Return the (x, y) coordinate for the center point of the cell that contains the specified text.  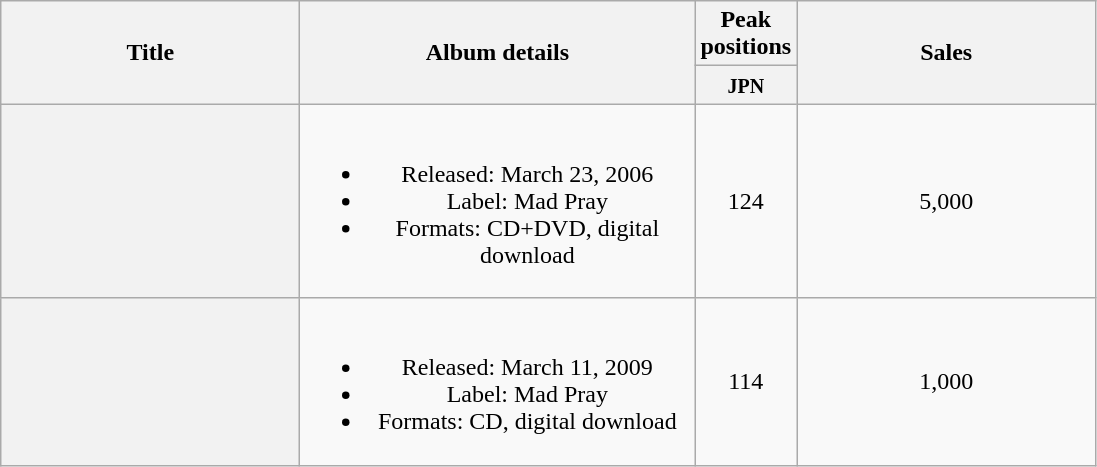
Released: March 23, 2006Label: Mad PrayFormats: CD+DVD, digital download (498, 201)
Released: March 11, 2009Label: Mad PrayFormats: CD, digital download (498, 382)
Album details (498, 52)
Title (150, 52)
JPN (746, 85)
Peak positions (746, 34)
1,000 (946, 382)
114 (746, 382)
Sales (946, 52)
5,000 (946, 201)
124 (746, 201)
